From the cell containing the given text, extract its center point as [x, y] coordinate. 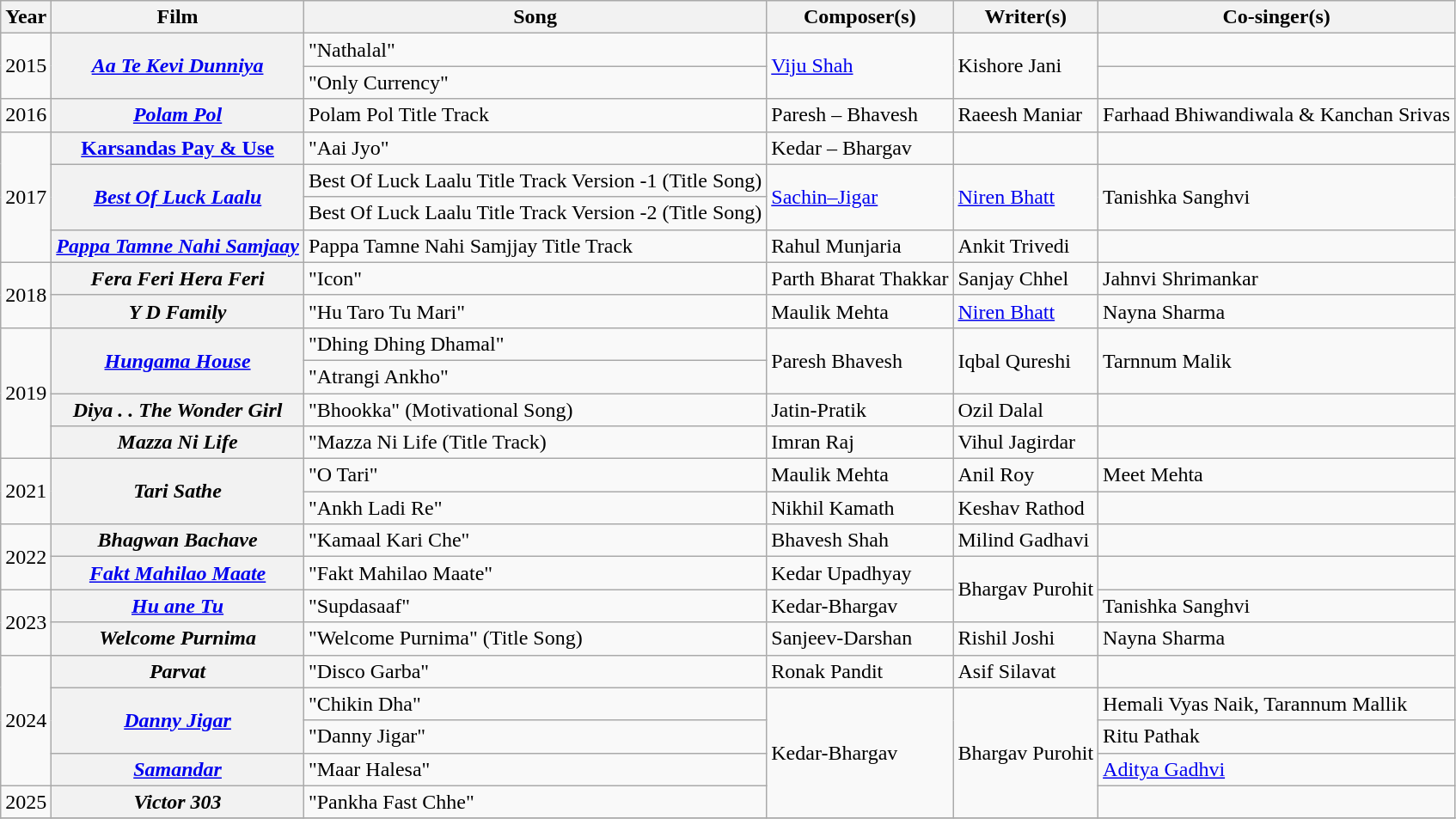
Anil Roy [1026, 475]
Polam Pol Title Track [535, 115]
2019 [26, 393]
"Maar Halesa" [535, 769]
"Pankha Fast Chhe" [535, 802]
Composer(s) [860, 17]
Paresh – Bhavesh [860, 115]
"Welcome Purnima" (Title Song) [535, 639]
Victor 303 [178, 802]
Hungama House [178, 360]
Year [26, 17]
"Dhing Dhing Dhamal" [535, 344]
Film [178, 17]
Best Of Luck Laalu Title Track Version -1 (Title Song) [535, 180]
"Supdasaaf" [535, 606]
Hu ane Tu [178, 606]
"Nathalal" [535, 50]
"Only Currency" [535, 83]
Nikhil Kamath [860, 508]
Sachin–Jigar [860, 197]
Karsandas Pay & Use [178, 148]
Kishore Jani [1026, 66]
Co-singer(s) [1277, 17]
Diya . . The Wonder Girl [178, 410]
Imran Raj [860, 443]
Jatin-Pratik [860, 410]
Ritu Pathak [1277, 736]
"Aai Jyo" [535, 148]
Viju Shah [860, 66]
Best Of Luck Laalu Title Track Version -2 (Title Song) [535, 213]
"Ankh Ladi Re" [535, 508]
Parth Bharat Thakkar [860, 278]
2018 [26, 295]
"Chikin Dha" [535, 704]
Mazza Ni Life [178, 443]
Aditya Gadhvi [1277, 769]
Bhavesh Shah [860, 541]
Milind Gadhavi [1026, 541]
Asif Silavat [1026, 671]
Farhaad Bhiwandiwala & Kanchan Srivas [1277, 115]
Tari Sathe [178, 492]
"Mazza Ni Life (Title Track) [535, 443]
Iqbal Qureshi [1026, 360]
Keshav Rathod [1026, 508]
Raeesh Maniar [1026, 115]
Fakt Mahilao Maate [178, 573]
2023 [26, 622]
"Danny Jigar" [535, 736]
2022 [26, 557]
Best Of Luck Laalu [178, 197]
2024 [26, 720]
Ankit Trivedi [1026, 246]
Fera Feri Hera Feri [178, 278]
Writer(s) [1026, 17]
Song [535, 17]
"O Tari" [535, 475]
Bhagwan Bachave [178, 541]
Polam Pol [178, 115]
2015 [26, 66]
"Atrangi Ankho" [535, 376]
Sanjeev-Darshan [860, 639]
Paresh Bhavesh [860, 360]
Tarnnum Malik [1277, 360]
"Bhookka" (Motivational Song) [535, 410]
Meet Mehta [1277, 475]
Hemali Vyas Naik, Tarannum Mallik [1277, 704]
Vihul Jagirdar [1026, 443]
2017 [26, 197]
Welcome Purnima [178, 639]
Samandar [178, 769]
Rahul Munjaria [860, 246]
"Icon" [535, 278]
Kedar – Bhargav [860, 148]
Rishil Joshi [1026, 639]
Ozil Dalal [1026, 410]
2021 [26, 492]
Pappa Tamne Nahi Samjjay Title Track [535, 246]
Aa Te Kevi Dunniya [178, 66]
"Hu Taro Tu Mari" [535, 311]
Jahnvi Shrimankar [1277, 278]
Parvat [178, 671]
Kedar Upadhyay [860, 573]
Pappa Tamne Nahi Samjaay [178, 246]
2025 [26, 802]
Sanjay Chhel [1026, 278]
Y D Family [178, 311]
2016 [26, 115]
"Disco Garba" [535, 671]
Ronak Pandit [860, 671]
"Fakt Mahilao Maate" [535, 573]
"Kamaal Kari Che" [535, 541]
Danny Jigar [178, 720]
